Scan for the cell matching the given text and deliver its [X, Y] coordinate at center. 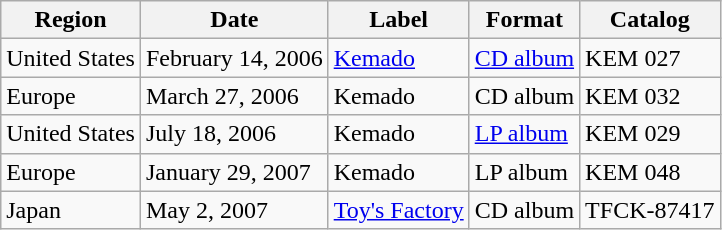
Catalog [650, 20]
Japan [71, 210]
January 29, 2007 [234, 172]
KEM 048 [650, 172]
KEM 032 [650, 96]
Format [524, 20]
KEM 029 [650, 134]
KEM 027 [650, 58]
Label [398, 20]
Toy's Factory [398, 210]
TFCK-87417 [650, 210]
Date [234, 20]
Region [71, 20]
May 2, 2007 [234, 210]
March 27, 2006 [234, 96]
July 18, 2006 [234, 134]
February 14, 2006 [234, 58]
